Capture the cell that displays the provided text and extract its [x, y] central coordinate. 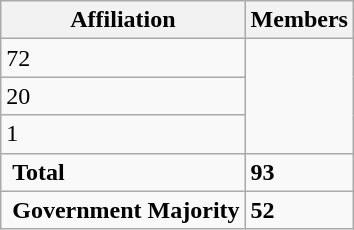
Total [123, 172]
72 [123, 58]
Government Majority [123, 210]
Members [299, 20]
20 [123, 96]
52 [299, 210]
93 [299, 172]
Affiliation [123, 20]
1 [123, 134]
